From the cell containing the given text, extract its center point as (x, y) coordinate. 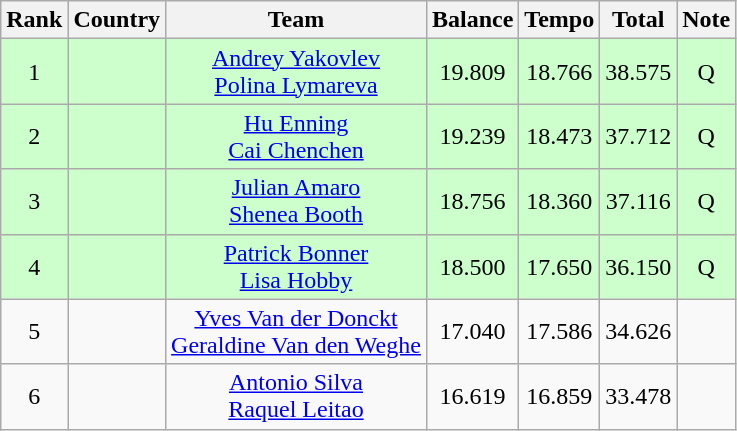
18.473 (560, 136)
16.619 (472, 396)
17.040 (472, 332)
17.586 (560, 332)
Patrick BonnerLisa Hobby (296, 266)
19.809 (472, 72)
Balance (472, 20)
38.575 (638, 72)
16.859 (560, 396)
3 (34, 202)
37.712 (638, 136)
5 (34, 332)
Julian AmaroShenea Booth (296, 202)
18.360 (560, 202)
Tempo (560, 20)
36.150 (638, 266)
2 (34, 136)
1 (34, 72)
33.478 (638, 396)
19.239 (472, 136)
18.756 (472, 202)
4 (34, 266)
6 (34, 396)
18.766 (560, 72)
Antonio SilvaRaquel Leitao (296, 396)
Country (117, 20)
18.500 (472, 266)
Note (706, 20)
Rank (34, 20)
Total (638, 20)
Yves Van der DoncktGeraldine Van den Weghe (296, 332)
37.116 (638, 202)
Hu EnningCai Chenchen (296, 136)
Team (296, 20)
17.650 (560, 266)
Andrey YakovlevPolina Lymareva (296, 72)
34.626 (638, 332)
